Scan for the cell matching the given text and deliver its (X, Y) coordinate at center. 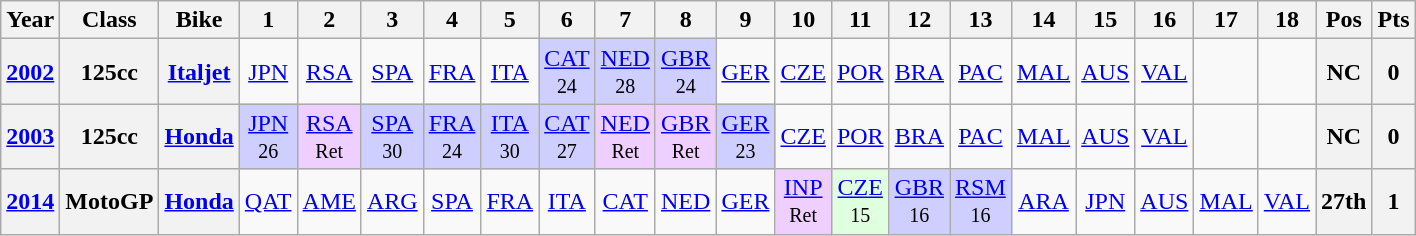
CZE15 (860, 202)
SPA30 (392, 136)
GBR24 (685, 72)
4 (452, 20)
CAT24 (567, 72)
CAT (625, 202)
7 (625, 20)
Class (110, 20)
NED (685, 202)
AME (329, 202)
18 (1286, 20)
FRA24 (452, 136)
8 (685, 20)
16 (1164, 20)
13 (981, 20)
Bike (199, 20)
RSARet (329, 136)
MotoGP (110, 202)
Italjet (199, 72)
2003 (30, 136)
NED28 (625, 72)
ITA30 (510, 136)
RSM16 (981, 202)
JPN26 (268, 136)
GER23 (746, 136)
2002 (30, 72)
INPRet (803, 202)
ARA (1043, 202)
CAT27 (567, 136)
3 (392, 20)
14 (1043, 20)
15 (1106, 20)
GBR16 (919, 202)
QAT (268, 202)
11 (860, 20)
5 (510, 20)
ARG (392, 202)
NEDRet (625, 136)
12 (919, 20)
Pts (1394, 20)
GBRRet (685, 136)
17 (1226, 20)
9 (746, 20)
Pos (1344, 20)
10 (803, 20)
Year (30, 20)
27th (1344, 202)
2014 (30, 202)
2 (329, 20)
RSA (329, 72)
6 (567, 20)
